Capture the cell that displays the provided text and extract its (x, y) central coordinate. 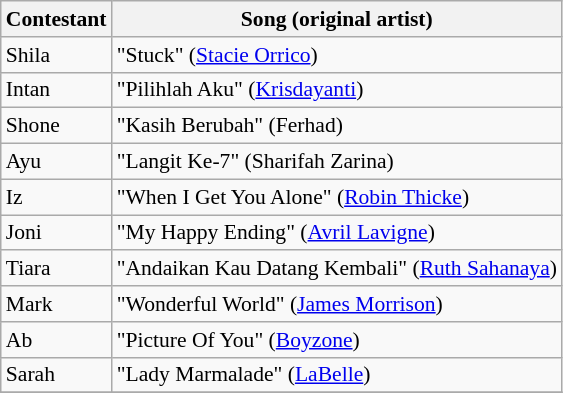
Ayu (56, 162)
Tiara (56, 269)
"Kasih Berubah" (Ferhad) (337, 126)
Mark (56, 304)
Song (original artist) (337, 19)
Shone (56, 126)
"Lady Marmalade" (LaBelle) (337, 375)
Shila (56, 55)
"When I Get You Alone" (Robin Thicke) (337, 197)
Ab (56, 340)
"Picture Of You" (Boyzone) (337, 340)
"Langit Ke-7" (Sharifah Zarina) (337, 162)
Intan (56, 90)
"Stuck" (Stacie Orrico) (337, 55)
"My Happy Ending" (Avril Lavigne) (337, 233)
Contestant (56, 19)
Iz (56, 197)
Joni (56, 233)
"Andaikan Kau Datang Kembali" (Ruth Sahanaya) (337, 269)
"Pilihlah Aku" (Krisdayanti) (337, 90)
Sarah (56, 375)
"Wonderful World" (James Morrison) (337, 304)
